From the cell containing the given text, extract its center point as [x, y] coordinate. 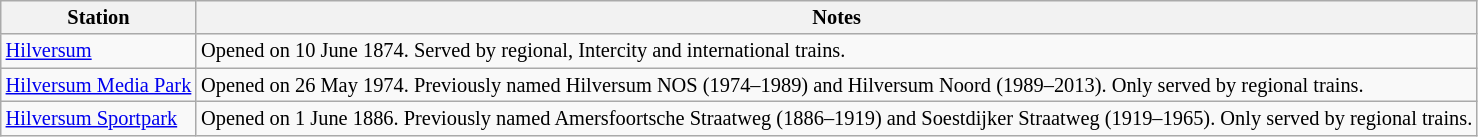
Hilversum Media Park [98, 85]
Notes [836, 17]
Opened on 26 May 1974. Previously named Hilversum NOS (1974–1989) and Hilversum Noord (1989–2013). Only served by regional trains. [836, 85]
Station [98, 17]
Hilversum Sportpark [98, 118]
Hilversum [98, 51]
Opened on 10 June 1874. Served by regional, Intercity and international trains. [836, 51]
Opened on 1 June 1886. Previously named Amersfoortsche Straatweg (1886–1919) and Soestdijker Straatweg (1919–1965). Only served by regional trains. [836, 118]
